Provide the (X, Y) coordinate of the cell's center where the given text is located.  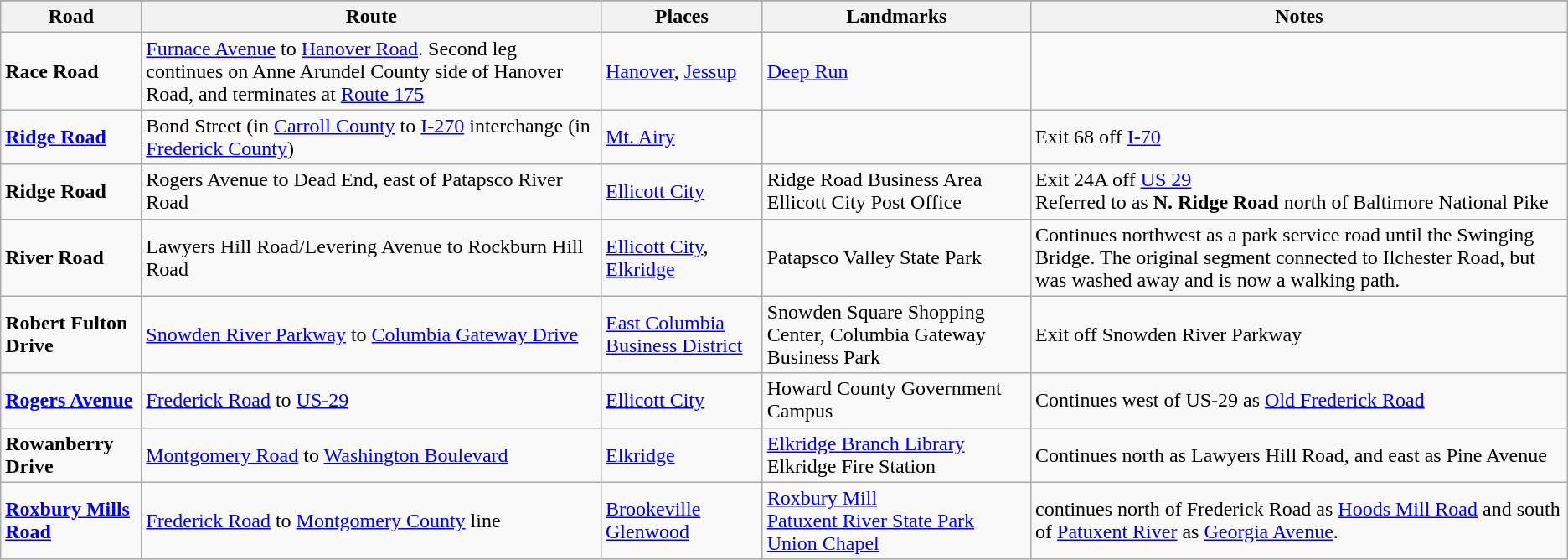
Ridge Road Business AreaEllicott City Post Office (896, 191)
Rogers Avenue to Dead End, east of Patapsco River Road (372, 191)
Exit 24A off US 29Referred to as N. Ridge Road north of Baltimore National Pike (1300, 191)
Montgomery Road to Washington Boulevard (372, 454)
Furnace Avenue to Hanover Road. Second leg continues on Anne Arundel County side of Hanover Road, and terminates at Route 175 (372, 71)
Frederick Road to Montgomery County line (372, 521)
Snowden River Parkway to Columbia Gateway Drive (372, 334)
Places (682, 17)
Road (71, 17)
Elkridge Branch LibraryElkridge Fire Station (896, 454)
Exit off Snowden River Parkway (1300, 334)
Rowanberry Drive (71, 454)
Roxbury MillPatuxent River State ParkUnion Chapel (896, 521)
Patapsco Valley State Park (896, 257)
River Road (71, 257)
Ellicott City, Elkridge (682, 257)
continues north of Frederick Road as Hoods Mill Road and south of Patuxent River as Georgia Avenue. (1300, 521)
Race Road (71, 71)
Continues north as Lawyers Hill Road, and east as Pine Avenue (1300, 454)
Elkridge (682, 454)
Exit 68 off I-70 (1300, 137)
Robert Fulton Drive (71, 334)
BrookevilleGlenwood (682, 521)
Roxbury Mills Road (71, 521)
Notes (1300, 17)
Snowden Square Shopping Center, Columbia Gateway Business Park (896, 334)
Frederick Road to US-29 (372, 401)
East Columbia Business District (682, 334)
Howard County Government Campus (896, 401)
Rogers Avenue (71, 401)
Landmarks (896, 17)
Mt. Airy (682, 137)
Hanover, Jessup (682, 71)
Continues west of US-29 as Old Frederick Road (1300, 401)
Route (372, 17)
Lawyers Hill Road/Levering Avenue to Rockburn Hill Road (372, 257)
Deep Run (896, 71)
Bond Street (in Carroll County to I-270 interchange (in Frederick County) (372, 137)
